Determine the (X, Y) coordinate at the center of the cell enclosing the given text.  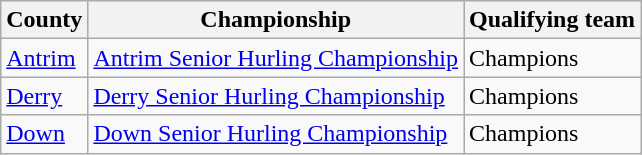
Down Senior Hurling Championship (276, 134)
Antrim (44, 58)
Derry Senior Hurling Championship (276, 96)
Antrim Senior Hurling Championship (276, 58)
County (44, 20)
Qualifying team (552, 20)
Championship (276, 20)
Derry (44, 96)
Down (44, 134)
